Detect which cell encompasses the target text, then output its (X, Y) center coordinate. 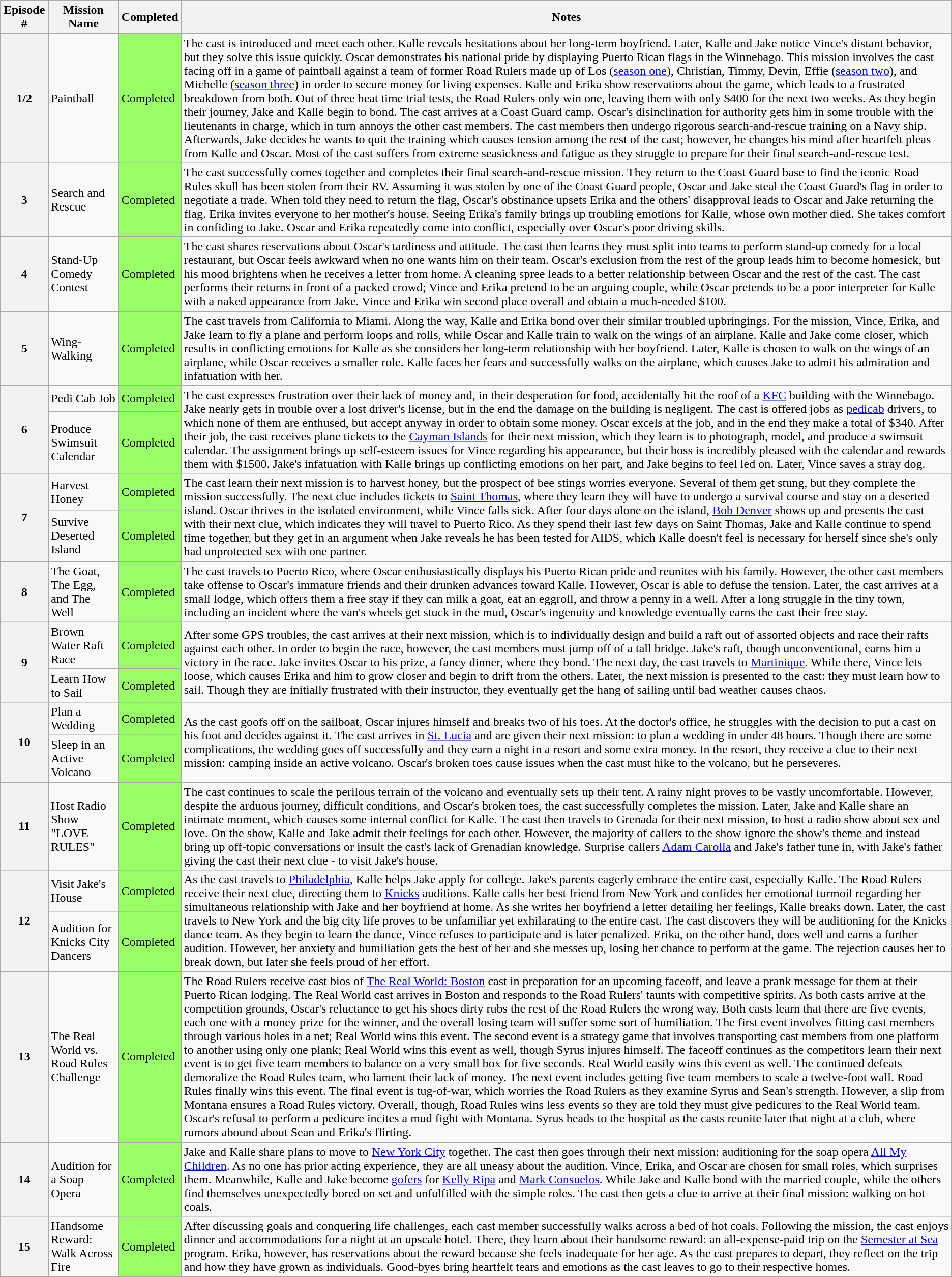
Episode # (24, 17)
Host Radio Show "LOVE RULES" (83, 826)
Learn How to Sail (83, 686)
11 (24, 826)
The Goat, The Egg, and The Well (83, 592)
4 (24, 274)
Sleep in an Active Volcano (83, 758)
10 (24, 741)
Visit Jake's House (83, 891)
13 (24, 1057)
12 (24, 921)
Audition for Knicks City Dancers (83, 942)
The Real World vs. Road Rules Challenge (83, 1057)
Stand-Up Comedy Contest (83, 274)
8 (24, 592)
14 (24, 1179)
3 (24, 200)
Survive Deserted Island (83, 536)
Wing-Walking (83, 348)
Plan a Wedding (83, 718)
Produce Swimsuit Calendar (83, 442)
Notes (567, 17)
Paintball (83, 98)
15 (24, 1247)
Harvest Honey (83, 492)
6 (24, 429)
7 (24, 518)
Brown Water Raft Race (83, 645)
Mission Name (83, 17)
Handsome Reward: Walk Across Fire (83, 1247)
Pedi Cab Job (83, 399)
9 (24, 662)
1/2 (24, 98)
5 (24, 348)
Search and Rescue (83, 200)
Audition for a Soap Opera (83, 1179)
